Determine the (x, y) coordinate at the center of the cell enclosing the given text.  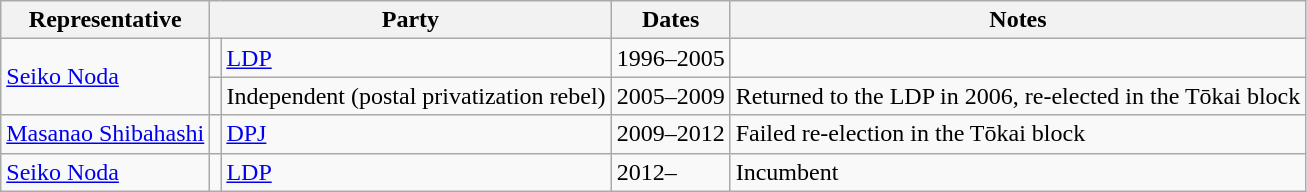
Returned to the LDP in 2006, re-elected in the Tōkai block (1018, 96)
Party (410, 20)
Representative (106, 20)
DPJ (416, 134)
1996–2005 (670, 58)
Incumbent (1018, 172)
Independent (postal privatization rebel) (416, 96)
Notes (1018, 20)
Masanao Shibahashi (106, 134)
2005–2009 (670, 96)
2012– (670, 172)
Dates (670, 20)
2009–2012 (670, 134)
Failed re-election in the Tōkai block (1018, 134)
